Scan for the cell matching the given text and deliver its [X, Y] coordinate at center. 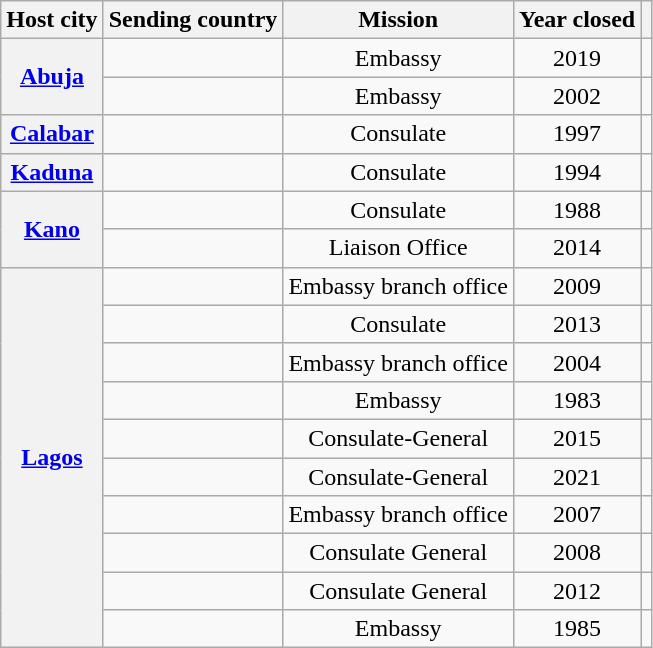
2009 [576, 286]
Kaduna [52, 172]
2008 [576, 553]
1997 [576, 134]
Abuja [52, 77]
Mission [398, 20]
Year closed [576, 20]
Liaison Office [398, 248]
2004 [576, 362]
2021 [576, 477]
1988 [576, 210]
1983 [576, 400]
Calabar [52, 134]
Kano [52, 229]
2013 [576, 324]
Host city [52, 20]
2015 [576, 438]
2012 [576, 591]
2007 [576, 515]
1994 [576, 172]
2014 [576, 248]
Sending country [193, 20]
1985 [576, 629]
Lagos [52, 458]
2019 [576, 58]
2002 [576, 96]
